Detect which cell encompasses the target text, then output its [X, Y] center coordinate. 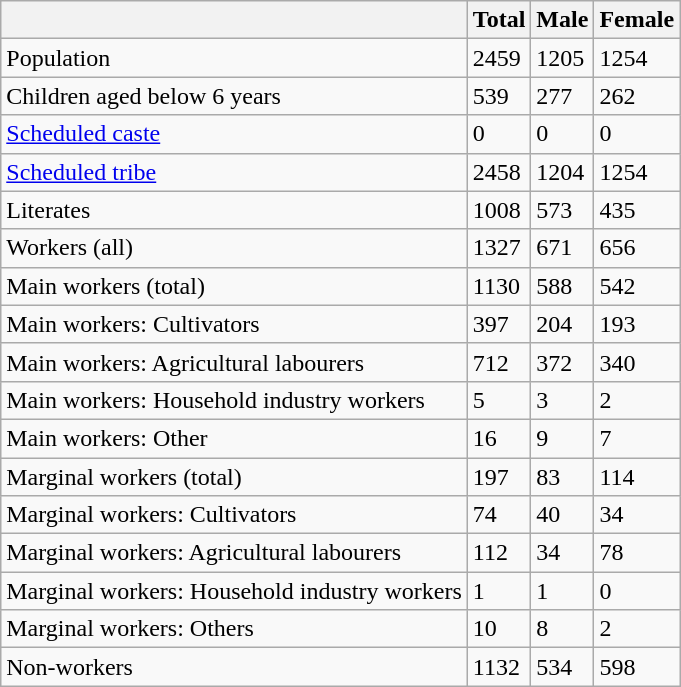
197 [499, 477]
3 [562, 400]
573 [562, 210]
8 [562, 629]
Main workers (total) [234, 286]
7 [637, 438]
9 [562, 438]
5 [499, 400]
Literates [234, 210]
40 [562, 515]
1130 [499, 286]
Marginal workers: Others [234, 629]
10 [499, 629]
Scheduled caste [234, 134]
Male [562, 20]
Marginal workers: Cultivators [234, 515]
Main workers: Agricultural labourers [234, 362]
340 [637, 362]
598 [637, 667]
Marginal workers: Household industry workers [234, 591]
1205 [562, 58]
Scheduled tribe [234, 172]
Total [499, 20]
534 [562, 667]
Main workers: Household industry workers [234, 400]
112 [499, 553]
539 [499, 96]
1327 [499, 248]
16 [499, 438]
193 [637, 324]
262 [637, 96]
Main workers: Cultivators [234, 324]
74 [499, 515]
1132 [499, 667]
Workers (all) [234, 248]
Non-workers [234, 667]
277 [562, 96]
542 [637, 286]
397 [499, 324]
435 [637, 210]
671 [562, 248]
2459 [499, 58]
78 [637, 553]
372 [562, 362]
656 [637, 248]
1008 [499, 210]
114 [637, 477]
1204 [562, 172]
2458 [499, 172]
204 [562, 324]
Marginal workers (total) [234, 477]
588 [562, 286]
Female [637, 20]
Marginal workers: Agricultural labourers [234, 553]
83 [562, 477]
Main workers: Other [234, 438]
Children aged below 6 years [234, 96]
712 [499, 362]
Population [234, 58]
